Detect which cell encompasses the target text, then output its (X, Y) center coordinate. 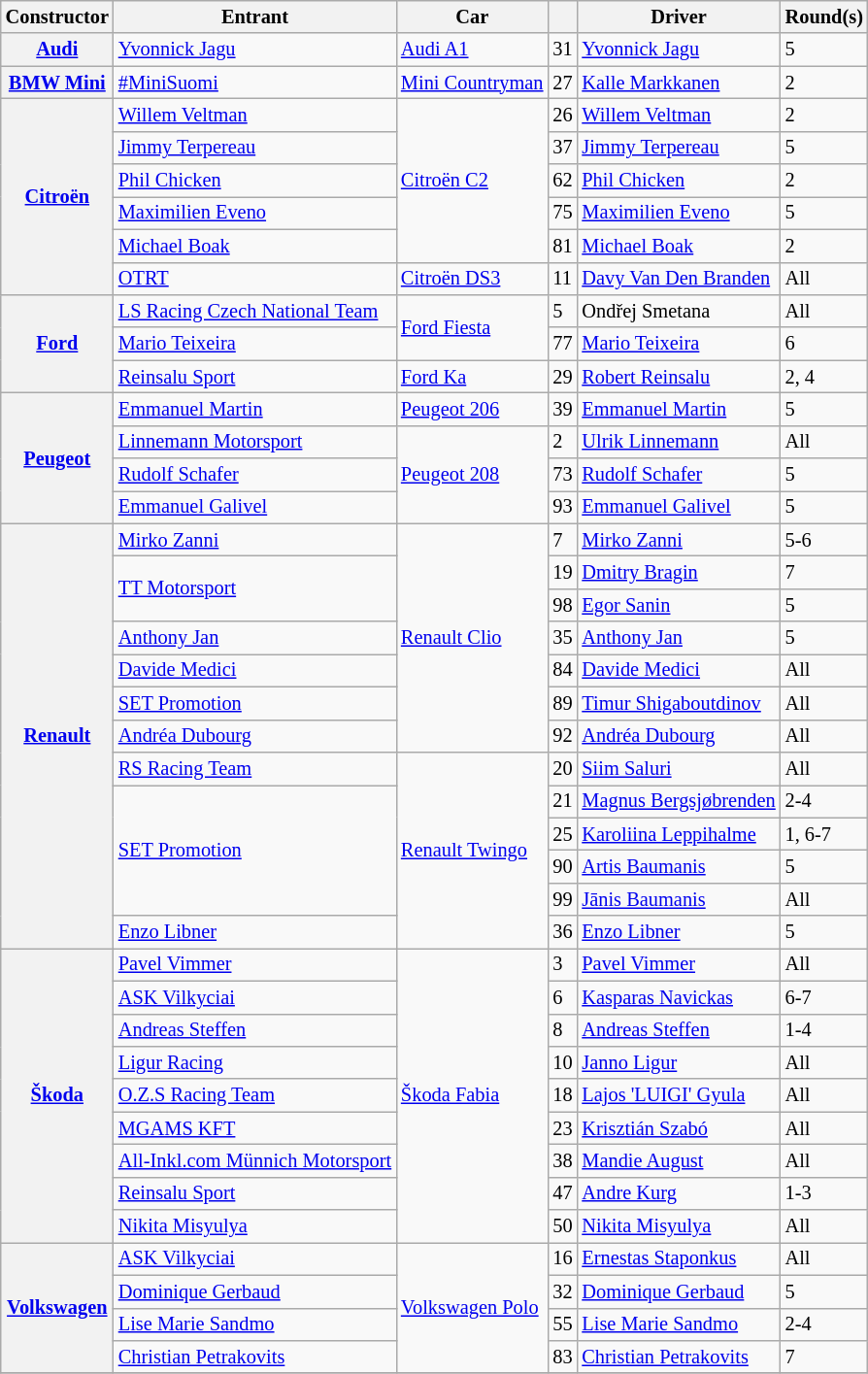
Krisztián Szabó (678, 1128)
Dmitry Bragin (678, 572)
55 (562, 1324)
Timur Shigaboutdinov (678, 703)
Robert Reinsalu (678, 377)
1-4 (824, 1030)
75 (562, 213)
83 (562, 1357)
Janno Ligur (678, 1062)
BMW Mini (57, 83)
Artis Baumanis (678, 866)
Ford Ka (472, 377)
Kasparas Navickas (678, 997)
Ondřej Smetana (678, 311)
Karoliina Leppihalme (678, 834)
11 (562, 279)
Kalle Markkanen (678, 83)
Volkswagen Polo (472, 1307)
Ernestas Staponkus (678, 1258)
Ligur Racing (254, 1062)
Mandie August (678, 1160)
Renault Clio (472, 638)
93 (562, 507)
Škoda (57, 1095)
Volkswagen (57, 1307)
3 (562, 964)
8 (562, 1030)
Ford (57, 344)
Egor Sanin (678, 605)
31 (562, 50)
Lajos 'LUIGI' Gyula (678, 1095)
Andre Kurg (678, 1193)
Peugeot 206 (472, 409)
50 (562, 1226)
LS Racing Czech National Team (254, 311)
5-6 (824, 540)
All-Inkl.com Münnich Motorsport (254, 1160)
89 (562, 703)
27 (562, 83)
36 (562, 932)
2, 4 (824, 377)
1-3 (824, 1193)
#MiniSuomi (254, 83)
38 (562, 1160)
Entrant (254, 17)
Renault Twingo (472, 850)
6-7 (824, 997)
Mini Countryman (472, 83)
99 (562, 899)
Linnemann Motorsport (254, 442)
Audi A1 (472, 50)
32 (562, 1291)
92 (562, 736)
35 (562, 638)
77 (562, 344)
98 (562, 605)
OTRT (254, 279)
62 (562, 181)
Car (472, 17)
20 (562, 768)
TT Motorsport (254, 588)
Magnus Bergsjøbrenden (678, 801)
23 (562, 1128)
47 (562, 1193)
1, 6-7 (824, 834)
19 (562, 572)
Škoda Fabia (472, 1095)
73 (562, 475)
Renault (57, 736)
Citroën C2 (472, 180)
16 (562, 1258)
21 (562, 801)
Peugeot 208 (472, 474)
84 (562, 670)
Round(s) (824, 17)
25 (562, 834)
90 (562, 866)
26 (562, 115)
Siim Saluri (678, 768)
81 (562, 246)
O.Z.S Racing Team (254, 1095)
Davy Van Den Branden (678, 279)
Jānis Baumanis (678, 899)
Ford Fiesta (472, 326)
RS Racing Team (254, 768)
Peugeot (57, 458)
Ulrik Linnemann (678, 442)
MGAMS KFT (254, 1128)
18 (562, 1095)
Citroën (57, 196)
29 (562, 377)
Audi (57, 50)
Citroën DS3 (472, 279)
Constructor (57, 17)
10 (562, 1062)
37 (562, 148)
39 (562, 409)
Driver (678, 17)
